Return (X, Y) of the center of cell containing provided text 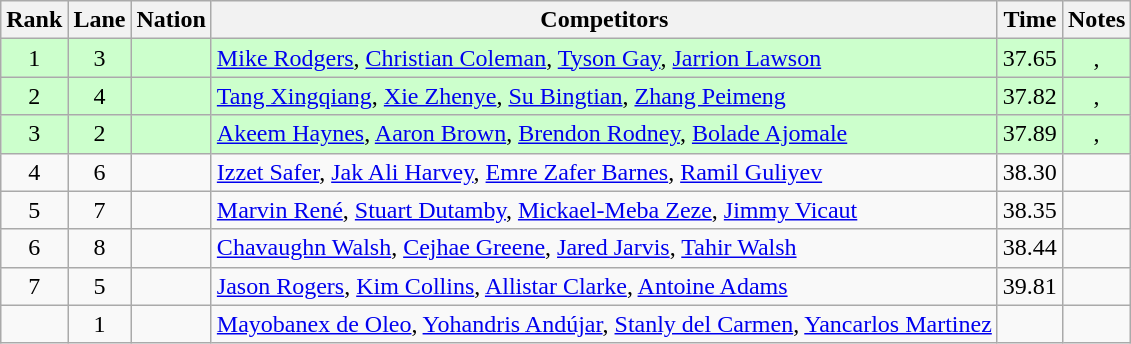
Chavaughn Walsh, Cejhae Greene, Jared Jarvis, Tahir Walsh (604, 248)
38.44 (1030, 248)
Akeem Haynes, Aaron Brown, Brendon Rodney, Bolade Ajomale (604, 134)
Izzet Safer, Jak Ali Harvey, Emre Zafer Barnes, Ramil Guliyev (604, 172)
Tang Xingqiang, Xie Zhenye, Su Bingtian, Zhang Peimeng (604, 96)
Marvin René, Stuart Dutamby, Mickael-Meba Zeze, Jimmy Vicaut (604, 210)
Mike Rodgers, Christian Coleman, Tyson Gay, Jarrion Lawson (604, 58)
Notes (1096, 20)
Jason Rogers, Kim Collins, Allistar Clarke, Antoine Adams (604, 286)
38.30 (1030, 172)
37.89 (1030, 134)
Mayobanex de Oleo, Yohandris Andújar, Stanly del Carmen, Yancarlos Martinez (604, 324)
Competitors (604, 20)
38.35 (1030, 210)
Nation (171, 20)
Rank (34, 20)
37.82 (1030, 96)
37.65 (1030, 58)
39.81 (1030, 286)
Lane (100, 20)
Time (1030, 20)
8 (100, 248)
